Search for the cell housing the specified text and yield its [X, Y] center coordinate. 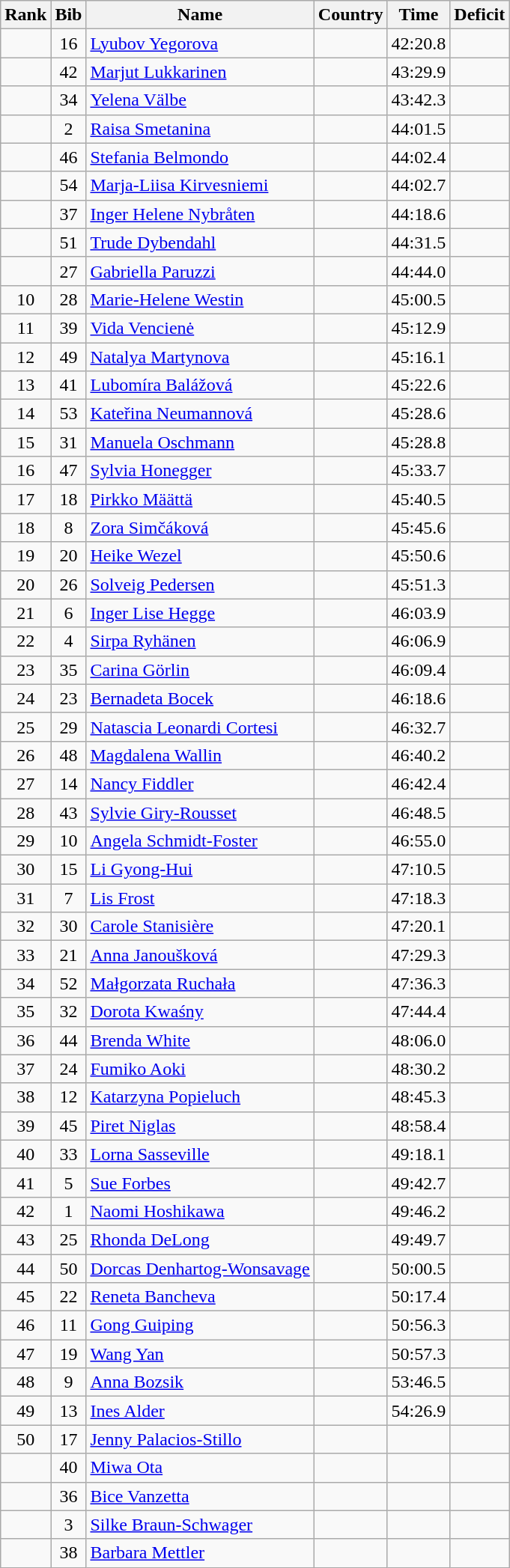
Stefania Belmondo [200, 157]
Gong Guiping [200, 1326]
Sylvia Honegger [200, 471]
51 [69, 242]
Dorota Kwaśny [200, 1012]
Magdalena Wallin [200, 755]
47:18.3 [419, 898]
7 [69, 898]
48:30.2 [419, 1069]
Deficit [479, 15]
Lubomíra Balážová [200, 385]
47:29.3 [419, 955]
46:18.6 [419, 698]
Lis Frost [200, 898]
Ines Alder [200, 1411]
50:57.3 [419, 1354]
Angela Schmidt-Foster [200, 841]
Anna Bozsik [200, 1382]
Time [419, 15]
Solveig Pedersen [200, 585]
2 [69, 129]
Katarzyna Popieluch [200, 1097]
Heike Wezel [200, 556]
45:12.9 [419, 328]
Miwa Ota [200, 1468]
45:28.8 [419, 442]
8 [69, 528]
48:06.0 [419, 1040]
50:00.5 [419, 1269]
Marja-Liisa Kirvesniemi [200, 186]
46:06.9 [419, 641]
44:18.6 [419, 214]
52 [69, 983]
Pirkko Määttä [200, 499]
44:01.5 [419, 129]
6 [69, 613]
50:56.3 [419, 1326]
Bernadeta Bocek [200, 698]
54:26.9 [419, 1411]
46:03.9 [419, 613]
Piret Niglas [200, 1126]
50:17.4 [419, 1297]
Bib [69, 15]
42:20.8 [419, 43]
46:48.5 [419, 812]
Bice Vanzetta [200, 1496]
45:00.5 [419, 299]
Trude Dybendahl [200, 242]
Naomi Hoshikawa [200, 1211]
Kateřina Neumannová [200, 414]
44:44.0 [419, 271]
49:49.7 [419, 1239]
46:42.4 [419, 784]
47:10.5 [419, 870]
Natascia Leonardi Cortesi [200, 727]
9 [69, 1382]
47:20.1 [419, 927]
53:46.5 [419, 1382]
Brenda White [200, 1040]
Natalya Martynova [200, 357]
Marjut Lukkarinen [200, 72]
Małgorzata Ruchała [200, 983]
Fumiko Aoki [200, 1069]
Anna Janoušková [200, 955]
Rhonda DeLong [200, 1239]
Nancy Fiddler [200, 784]
44:02.4 [419, 157]
1 [69, 1211]
Reneta Bancheva [200, 1297]
45:45.6 [419, 528]
Li Gyong-Hui [200, 870]
Name [200, 15]
46:55.0 [419, 841]
45:33.7 [419, 471]
Sue Forbes [200, 1183]
45:22.6 [419, 385]
Sylvie Giry-Rousset [200, 812]
Dorcas Denhartog-Wonsavage [200, 1269]
Country [350, 15]
Inger Lise Hegge [200, 613]
Rank [25, 15]
45:50.6 [419, 556]
Jenny Palacios-Stillo [200, 1439]
Carina Görlin [200, 670]
49:18.1 [419, 1154]
Lyubov Yegorova [200, 43]
46:40.2 [419, 755]
43:42.3 [419, 100]
49:46.2 [419, 1211]
Manuela Oschmann [200, 442]
53 [69, 414]
Yelena Välbe [200, 100]
54 [69, 186]
Silke Braun-Schwager [200, 1525]
45:40.5 [419, 499]
45:28.6 [419, 414]
4 [69, 641]
47:44.4 [419, 1012]
46:09.4 [419, 670]
48:58.4 [419, 1126]
5 [69, 1183]
44:02.7 [419, 186]
44:31.5 [419, 242]
Inger Helene Nybråten [200, 214]
Wang Yan [200, 1354]
Gabriella Paruzzi [200, 271]
Zora Simčáková [200, 528]
Lorna Sasseville [200, 1154]
Carole Stanisière [200, 927]
Vida Vencienė [200, 328]
45:16.1 [419, 357]
3 [69, 1525]
Raisa Smetanina [200, 129]
46:32.7 [419, 727]
43:29.9 [419, 72]
47:36.3 [419, 983]
Marie-Helene Westin [200, 299]
Barbara Mettler [200, 1553]
Sirpa Ryhänen [200, 641]
49:42.7 [419, 1183]
48:45.3 [419, 1097]
45:51.3 [419, 585]
